Return the [X, Y] coordinate for the center point of the cell that contains the specified text.  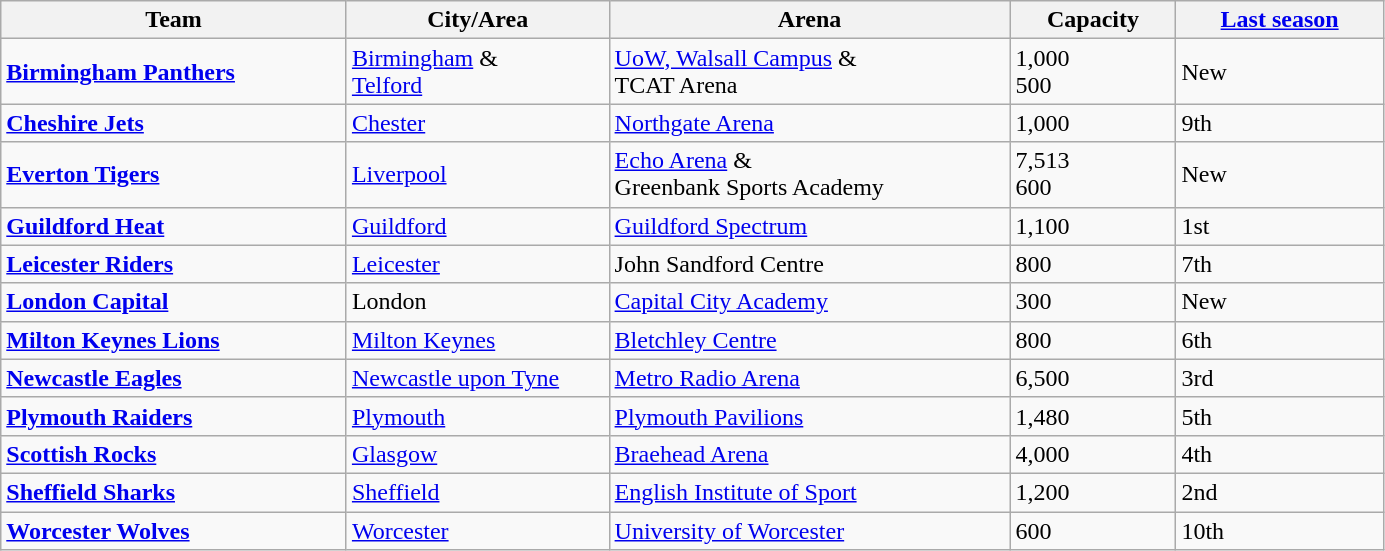
5th [1280, 416]
Plymouth Pavilions [810, 416]
UoW, Walsall Campus & TCAT Arena [810, 72]
1,200 [1093, 492]
Worcester Wolves [174, 531]
Birmingham & Telford [478, 72]
4,000 [1093, 454]
7th [1280, 264]
Milton Keynes [478, 340]
Scottish Rocks [174, 454]
London Capital [174, 302]
7,513 600 [1093, 174]
Milton Keynes Lions [174, 340]
6th [1280, 340]
John Sandford Centre [810, 264]
Last season [1280, 20]
3rd [1280, 378]
Chester [478, 123]
Newcastle upon Tyne [478, 378]
Sheffield Sharks [174, 492]
Newcastle Eagles [174, 378]
Northgate Arena [810, 123]
City/Area [478, 20]
Everton Tigers [174, 174]
1,000 500 [1093, 72]
Bletchley Centre [810, 340]
9th [1280, 123]
10th [1280, 531]
4th [1280, 454]
2nd [1280, 492]
1,100 [1093, 226]
Guildford Heat [174, 226]
Echo Arena & Greenbank Sports Academy [810, 174]
Braehead Arena [810, 454]
Cheshire Jets [174, 123]
Leicester Riders [174, 264]
Birmingham Panthers [174, 72]
300 [1093, 302]
Plymouth [478, 416]
1,000 [1093, 123]
Plymouth Raiders [174, 416]
London [478, 302]
1st [1280, 226]
Team [174, 20]
English Institute of Sport [810, 492]
Glasgow [478, 454]
Leicester [478, 264]
Sheffield [478, 492]
Liverpool [478, 174]
Arena [810, 20]
Capital City Academy [810, 302]
600 [1093, 531]
University of Worcester [810, 531]
1,480 [1093, 416]
Worcester [478, 531]
Guildford [478, 226]
6,500 [1093, 378]
Metro Radio Arena [810, 378]
Capacity [1093, 20]
Guildford Spectrum [810, 226]
